Capture the cell that displays the provided text and extract its [x, y] central coordinate. 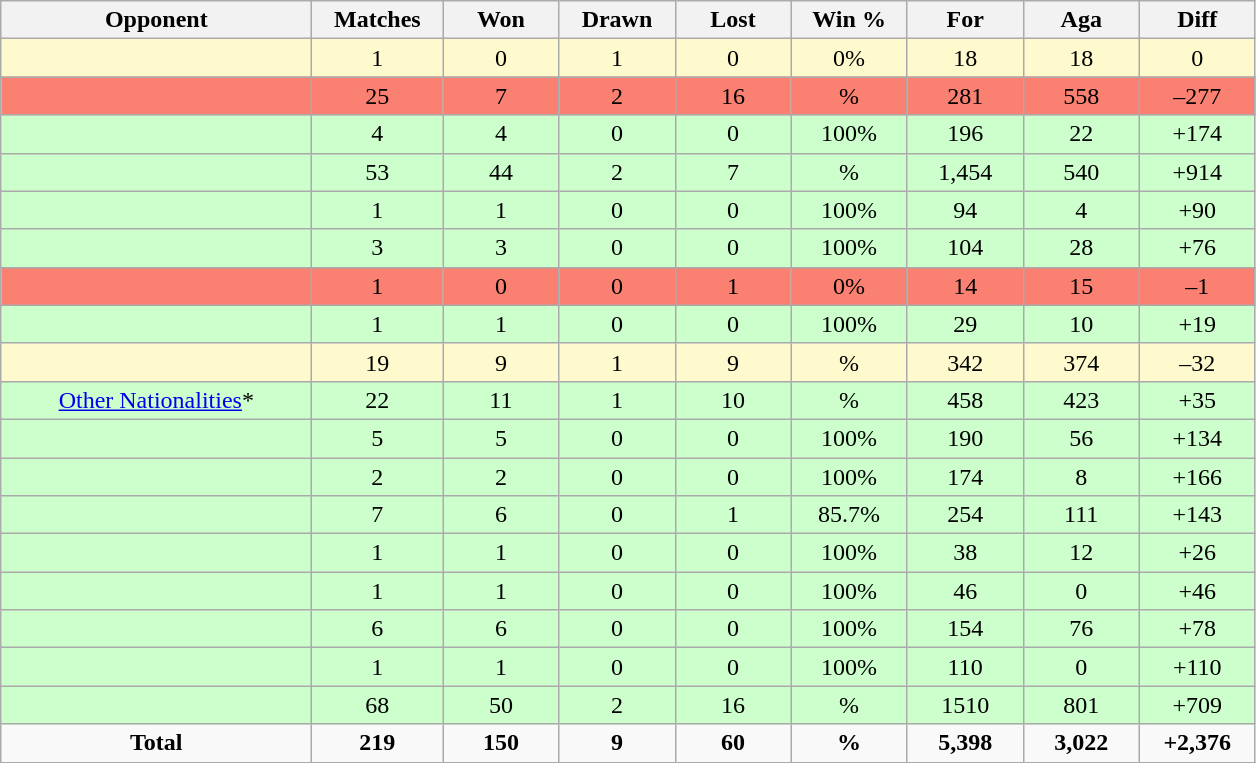
Matches [378, 20]
Opponent [156, 20]
Other Nationalities* [156, 400]
196 [965, 134]
8 [1081, 477]
Lost [733, 20]
28 [1081, 248]
+90 [1197, 210]
+46 [1197, 591]
+76 [1197, 248]
Aga [1081, 20]
–277 [1197, 96]
5,398 [965, 743]
Win % [849, 20]
110 [965, 667]
558 [1081, 96]
190 [965, 438]
3,022 [1081, 743]
15 [1081, 286]
53 [378, 172]
Total [156, 743]
1,454 [965, 172]
+166 [1197, 477]
14 [965, 286]
174 [965, 477]
219 [378, 743]
150 [501, 743]
–32 [1197, 362]
68 [378, 705]
Drawn [617, 20]
38 [965, 553]
11 [501, 400]
458 [965, 400]
–1 [1197, 286]
+914 [1197, 172]
+143 [1197, 515]
29 [965, 324]
+134 [1197, 438]
46 [965, 591]
+709 [1197, 705]
+174 [1197, 134]
154 [965, 629]
94 [965, 210]
60 [733, 743]
Won [501, 20]
76 [1081, 629]
342 [965, 362]
25 [378, 96]
19 [378, 362]
+26 [1197, 553]
104 [965, 248]
56 [1081, 438]
44 [501, 172]
281 [965, 96]
+78 [1197, 629]
374 [1081, 362]
85.7% [849, 515]
+35 [1197, 400]
Diff [1197, 20]
+110 [1197, 667]
1510 [965, 705]
+19 [1197, 324]
+2,376 [1197, 743]
111 [1081, 515]
For [965, 20]
423 [1081, 400]
254 [965, 515]
540 [1081, 172]
801 [1081, 705]
12 [1081, 553]
50 [501, 705]
